Find where the given text appears and provide that cell's center as [x, y] coordinate. 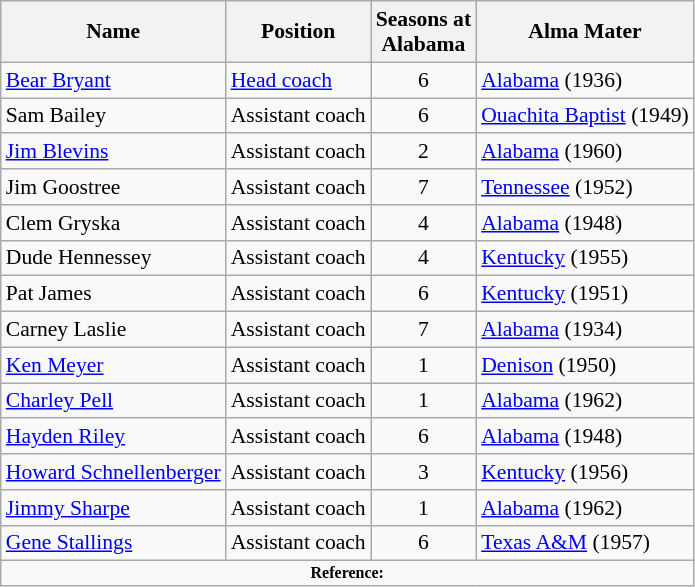
Bear Bryant [114, 80]
Alabama (1934) [585, 330]
Clem Gryska [114, 223]
Reference: [348, 573]
Jim Blevins [114, 152]
Alabama (1936) [585, 80]
Sam Bailey [114, 116]
Alma Mater [585, 32]
Alabama (1960) [585, 152]
Jimmy Sharpe [114, 508]
Name [114, 32]
Ken Meyer [114, 365]
2 [424, 152]
Pat James [114, 294]
Howard Schnellenberger [114, 472]
Head coach [298, 80]
Kentucky (1951) [585, 294]
Kentucky (1955) [585, 258]
Denison (1950) [585, 365]
Hayden Riley [114, 437]
Carney Laslie [114, 330]
Jim Goostree [114, 187]
Dude Hennessey [114, 258]
Gene Stallings [114, 543]
Seasons atAlabama [424, 32]
Tennessee (1952) [585, 187]
Texas A&M (1957) [585, 543]
Ouachita Baptist (1949) [585, 116]
Kentucky (1956) [585, 472]
Position [298, 32]
3 [424, 472]
Charley Pell [114, 401]
